Provide the (x, y) coordinate of the cell's center where the given text is located.  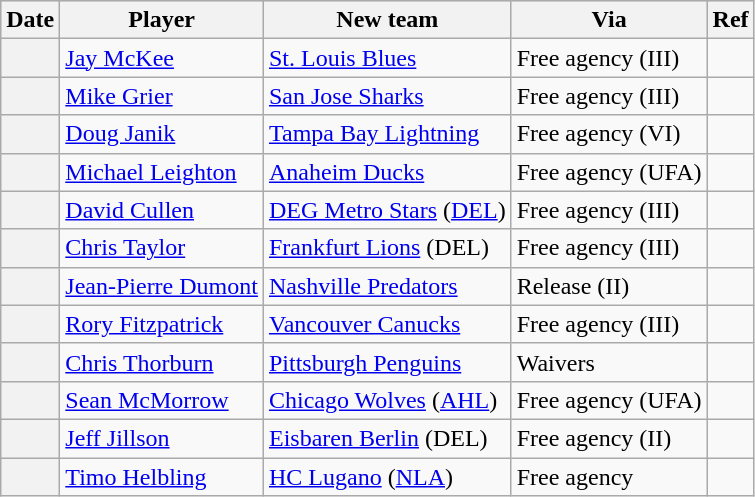
Release (II) (609, 286)
Jeff Jillson (162, 438)
Frankfurt Lions (DEL) (387, 248)
Mike Grier (162, 96)
Player (162, 20)
Anaheim Ducks (387, 172)
St. Louis Blues (387, 58)
San Jose Sharks (387, 96)
Michael Leighton (162, 172)
Jay McKee (162, 58)
Vancouver Canucks (387, 324)
HC Lugano (NLA) (387, 477)
Pittsburgh Penguins (387, 362)
Jean-Pierre Dumont (162, 286)
Chris Thorburn (162, 362)
Tampa Bay Lightning (387, 134)
Doug Janik (162, 134)
Free agency (VI) (609, 134)
Waivers (609, 362)
DEG Metro Stars (DEL) (387, 210)
Free agency (609, 477)
Eisbaren Berlin (DEL) (387, 438)
Free agency (II) (609, 438)
Nashville Predators (387, 286)
Rory Fitzpatrick (162, 324)
Ref (730, 20)
Chicago Wolves (AHL) (387, 400)
David Cullen (162, 210)
New team (387, 20)
Chris Taylor (162, 248)
Sean McMorrow (162, 400)
Timo Helbling (162, 477)
Via (609, 20)
Date (30, 20)
